Find where the given text appears and provide that cell's center as (X, Y) coordinate. 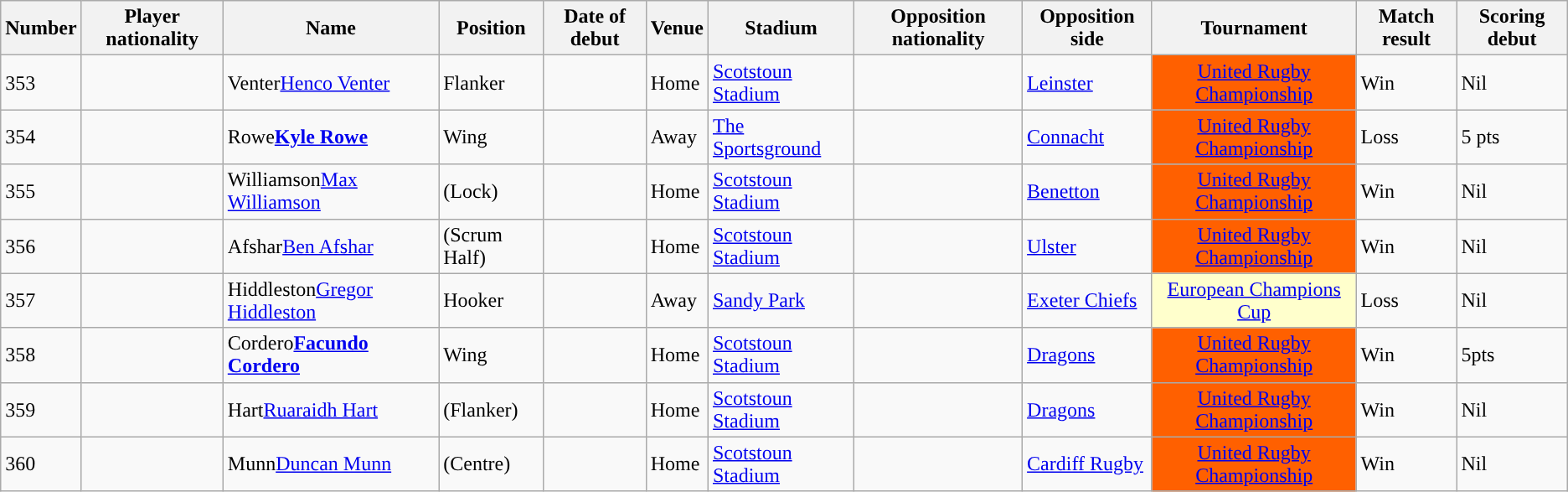
Stadium (781, 28)
Scoring debut (1512, 28)
359 (41, 409)
HiddlestonGregor Hiddleston (330, 300)
Leinster (1087, 82)
Match result (1406, 28)
355 (41, 191)
Position (491, 28)
Venue (677, 28)
Exeter Chiefs (1087, 300)
Connacht (1087, 137)
Hooker (491, 300)
The Sportsground (781, 137)
(Flanker) (491, 409)
RoweKyle Rowe (330, 137)
CorderoFacundo Cordero (330, 355)
(Scrum Half) (491, 246)
Player nationality (152, 28)
356 (41, 246)
(Lock) (491, 191)
Opposition nationality (938, 28)
Flanker (491, 82)
Ulster (1087, 246)
Number (41, 28)
Date of debut (595, 28)
WilliamsonMax Williamson (330, 191)
5pts (1512, 355)
European Champions Cup (1254, 300)
357 (41, 300)
5 pts (1512, 137)
354 (41, 137)
Opposition side (1087, 28)
Benetton (1087, 191)
353 (41, 82)
358 (41, 355)
HartRuaraidh Hart (330, 409)
Tournament (1254, 28)
Cardiff Rugby (1087, 464)
(Centre) (491, 464)
Sandy Park (781, 300)
AfsharBen Afshar (330, 246)
Name (330, 28)
MunnDuncan Munn (330, 464)
VenterHenco Venter (330, 82)
360 (41, 464)
